Capture the cell that displays the provided text and extract its [x, y] central coordinate. 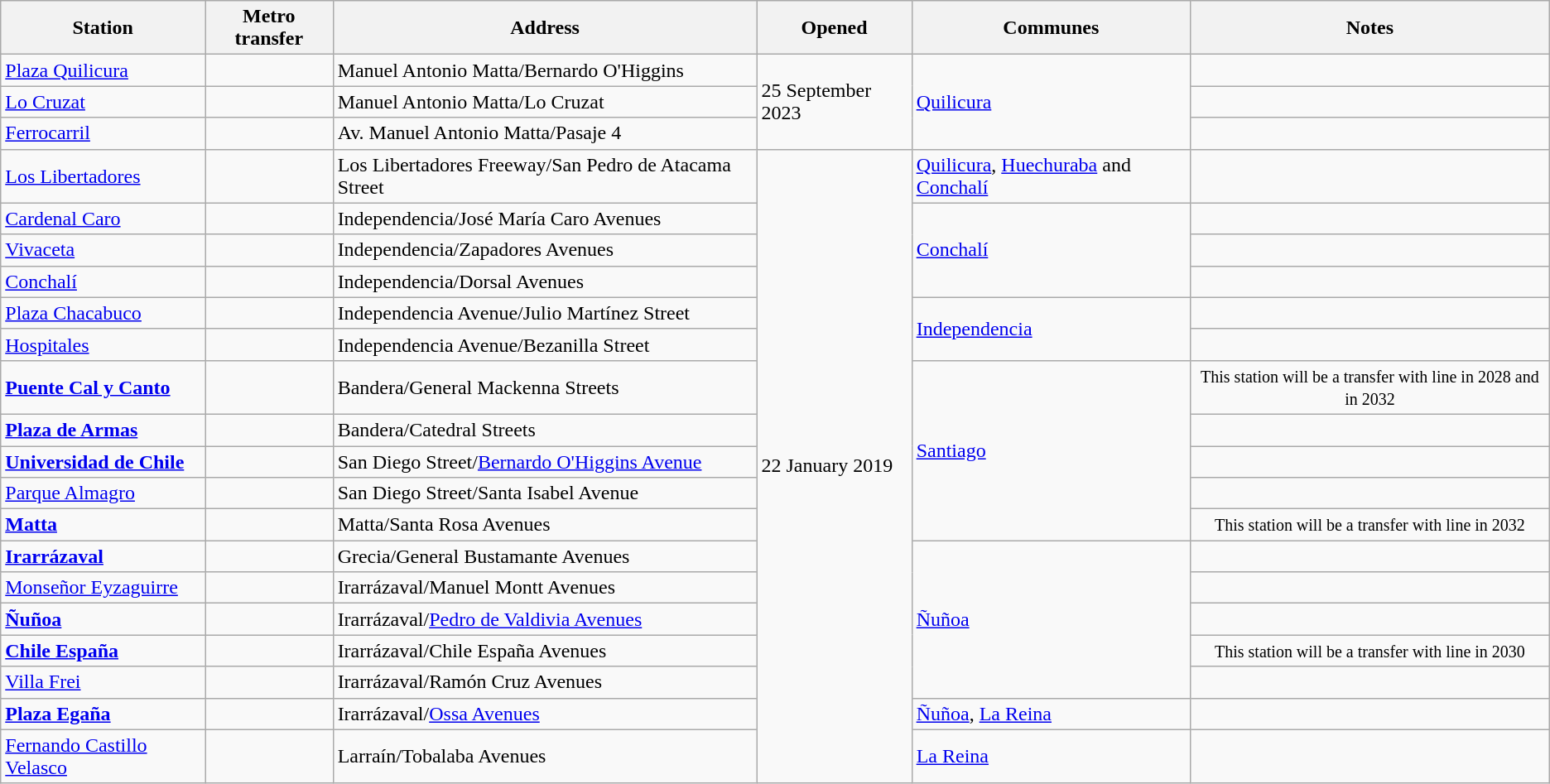
Independencia [1051, 329]
Plaza Quilicura [103, 70]
Quilicura [1051, 102]
Lo Cruzat [103, 102]
Irarrázaval/Ramón Cruz Avenues [545, 682]
Bandera/General Mackenna Streets [545, 387]
Matta/Santa Rosa Avenues [545, 525]
Fernando Castillo Velasco [103, 757]
Puente Cal y Canto [103, 387]
Independencia Avenue/Julio Martínez Street [545, 313]
Manuel Antonio Matta/Bernardo O'Higgins [545, 70]
Communes [1051, 28]
Hospitales [103, 344]
Irarrázaval/Chile España Avenues [545, 651]
Grecia/General Bustamante Avenues [545, 556]
Opened [835, 28]
Av. Manuel Antonio Matta/Pasaje 4 [545, 133]
Santiago [1051, 450]
Irarrázaval/Manuel Montt Avenues [545, 588]
Station [103, 28]
San Diego Street/Bernardo O'Higgins Avenue [545, 461]
Cardenal Caro [103, 219]
Monseñor Eyzaguirre [103, 588]
Bandera/Catedral Streets [545, 430]
Larraín/Tobalaba Avenues [545, 757]
Independencia/José María Caro Avenues [545, 219]
Vivaceta [103, 250]
Plaza de Armas [103, 430]
Metro transfer [270, 28]
22 January 2019 [835, 466]
Irarrázaval/Pedro de Valdivia Avenues [545, 619]
Independencia/Dorsal Avenues [545, 281]
Plaza Egaña [103, 714]
Ñuñoa, La Reina [1051, 714]
This station will be a transfer with line in 2032 [1370, 525]
Ferrocarril [103, 133]
Los Libertadores [103, 176]
25 September 2023 [835, 102]
Independencia Avenue/Bezanilla Street [545, 344]
Universidad de Chile [103, 461]
Notes [1370, 28]
Plaza Chacabuco [103, 313]
Irarrázaval [103, 556]
Independencia/Zapadores Avenues [545, 250]
San Diego Street/Santa Isabel Avenue [545, 493]
La Reina [1051, 757]
Address [545, 28]
Manuel Antonio Matta/Lo Cruzat [545, 102]
Los Libertadores Freeway/San Pedro de Atacama Street [545, 176]
This station will be a transfer with line in 2028 and in 2032 [1370, 387]
Quilicura, Huechuraba and Conchalí [1051, 176]
Irarrázaval/Ossa Avenues [545, 714]
Matta [103, 525]
Chile España [103, 651]
Villa Frei [103, 682]
This station will be a transfer with line in 2030 [1370, 651]
Parque Almagro [103, 493]
